Return (x, y) of the center of cell containing provided text 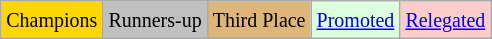
Third Place (259, 20)
Champions (52, 20)
Relegated (446, 20)
Runners-up (155, 20)
Promoted (356, 20)
